Extract the (x, y) coordinate from the center of the cell holding the provided text.  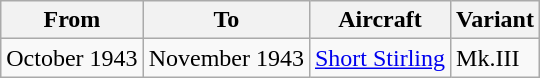
Aircraft (380, 20)
October 1943 (72, 58)
Mk.III (496, 58)
Variant (496, 20)
To (226, 20)
Short Stirling (380, 58)
From (72, 20)
November 1943 (226, 58)
